Capture the cell that displays the provided text and extract its (X, Y) central coordinate. 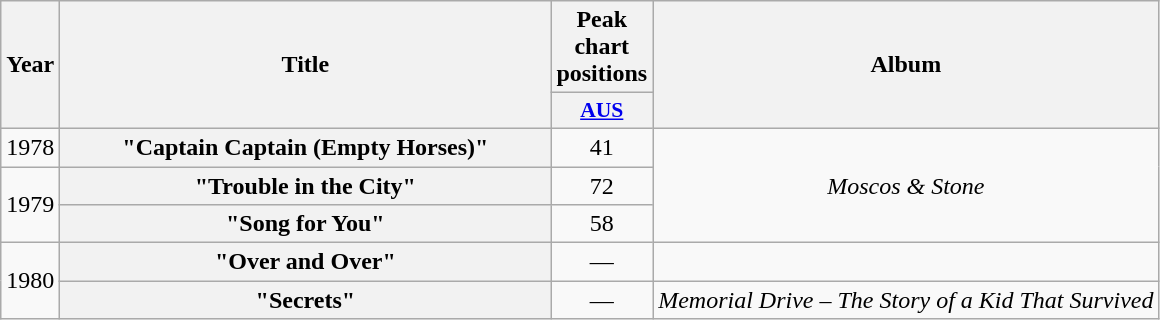
"Captain Captain (Empty Horses)" (306, 147)
Title (306, 65)
58 (602, 224)
"Over and Over" (306, 262)
1978 (30, 147)
"Secrets" (306, 300)
72 (602, 185)
Memorial Drive – The Story of a Kid That Survived (906, 300)
1980 (30, 281)
41 (602, 147)
Peak chartpositions (602, 47)
"Trouble in the City" (306, 185)
Moscos & Stone (906, 185)
AUS (602, 111)
"Song for You" (306, 224)
Album (906, 65)
1979 (30, 204)
Year (30, 65)
